Pinpoint the cell where the given text exists, returning its [x, y] midpoint coordinate. 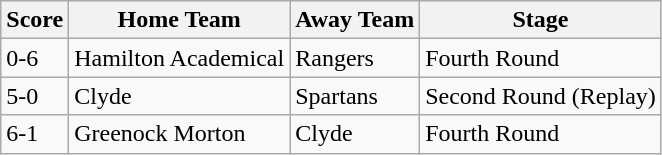
Stage [541, 20]
0-6 [35, 58]
Spartans [355, 96]
Second Round (Replay) [541, 96]
Away Team [355, 20]
Home Team [180, 20]
5-0 [35, 96]
Rangers [355, 58]
Hamilton Academical [180, 58]
6-1 [35, 134]
Score [35, 20]
Greenock Morton [180, 134]
